Locate the cell with the specified text and output its (x, y) center coordinate. 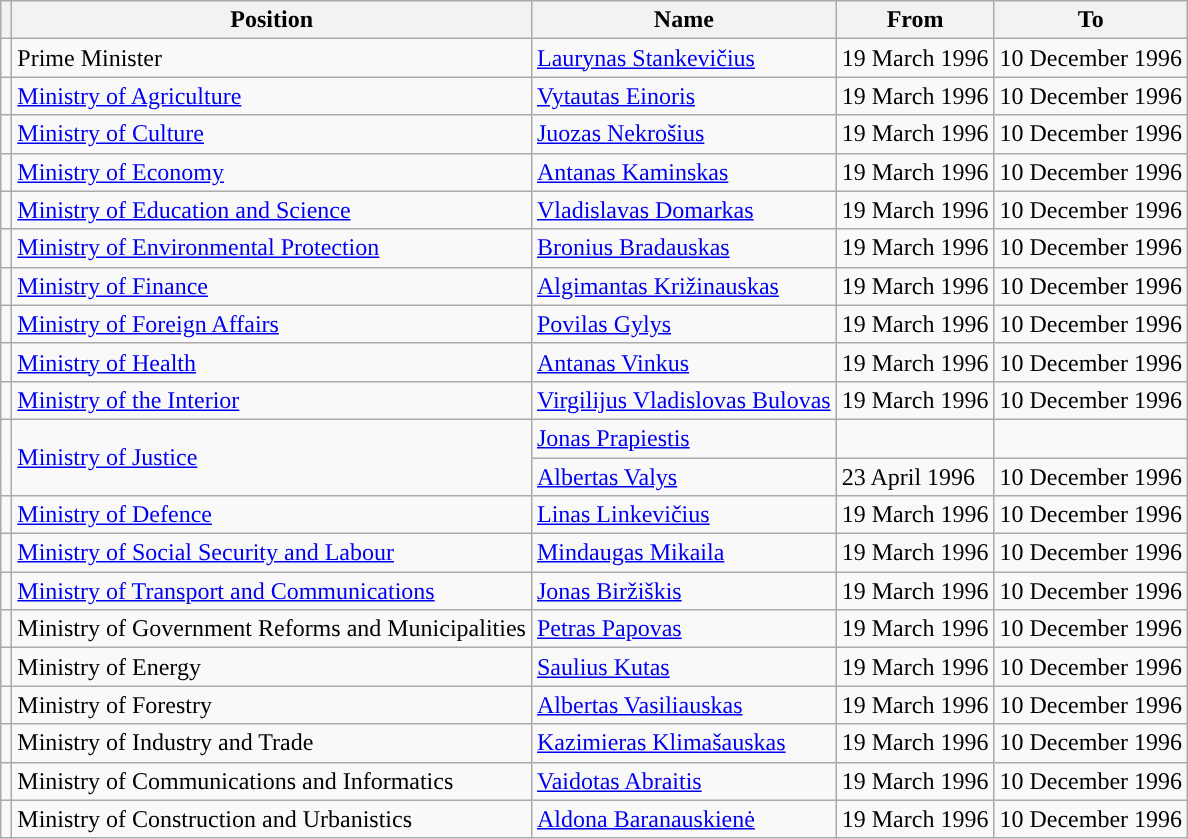
Bronius Bradauskas (684, 248)
Ministry of Culture (272, 134)
Ministry of Foreign Affairs (272, 324)
Ministry of the Interior (272, 400)
Ministry of Forestry (272, 705)
Albertas Valys (684, 477)
Juozas Nekrošius (684, 134)
Ministry of Finance (272, 286)
Aldona Baranauskienė (684, 819)
Position (272, 20)
Ministry of Agriculture (272, 96)
Ministry of Health (272, 362)
Petras Papovas (684, 629)
Name (684, 20)
Ministry of Transport and Communications (272, 591)
Ministry of Government Reforms and Municipalities (272, 629)
Ministry of Communications and Informatics (272, 781)
Vytautas Einoris (684, 96)
Linas Linkevičius (684, 515)
Algimantas Križinauskas (684, 286)
Ministry of Social Security and Labour (272, 553)
Jonas Prapiestis (684, 438)
Ministry of Industry and Trade (272, 743)
Virgilijus Vladislovas Bulovas (684, 400)
To (1091, 20)
Laurynas Stankevičius (684, 58)
From (915, 20)
23 April 1996 (915, 477)
Albertas Vasiliauskas (684, 705)
Ministry of Justice (272, 457)
Antanas Kaminskas (684, 172)
Ministry of Construction and Urbanistics (272, 819)
Ministry of Economy (272, 172)
Ministry of Environmental Protection (272, 248)
Mindaugas Mikaila (684, 553)
Ministry of Defence (272, 515)
Povilas Gylys (684, 324)
Ministry of Education and Science (272, 210)
Antanas Vinkus (684, 362)
Kazimieras Klimašauskas (684, 743)
Prime Minister (272, 58)
Vladislavas Domarkas (684, 210)
Jonas Biržiškis (684, 591)
Ministry of Energy (272, 667)
Saulius Kutas (684, 667)
Vaidotas Abraitis (684, 781)
